Find where the given text appears and provide that cell's center as (x, y) coordinate. 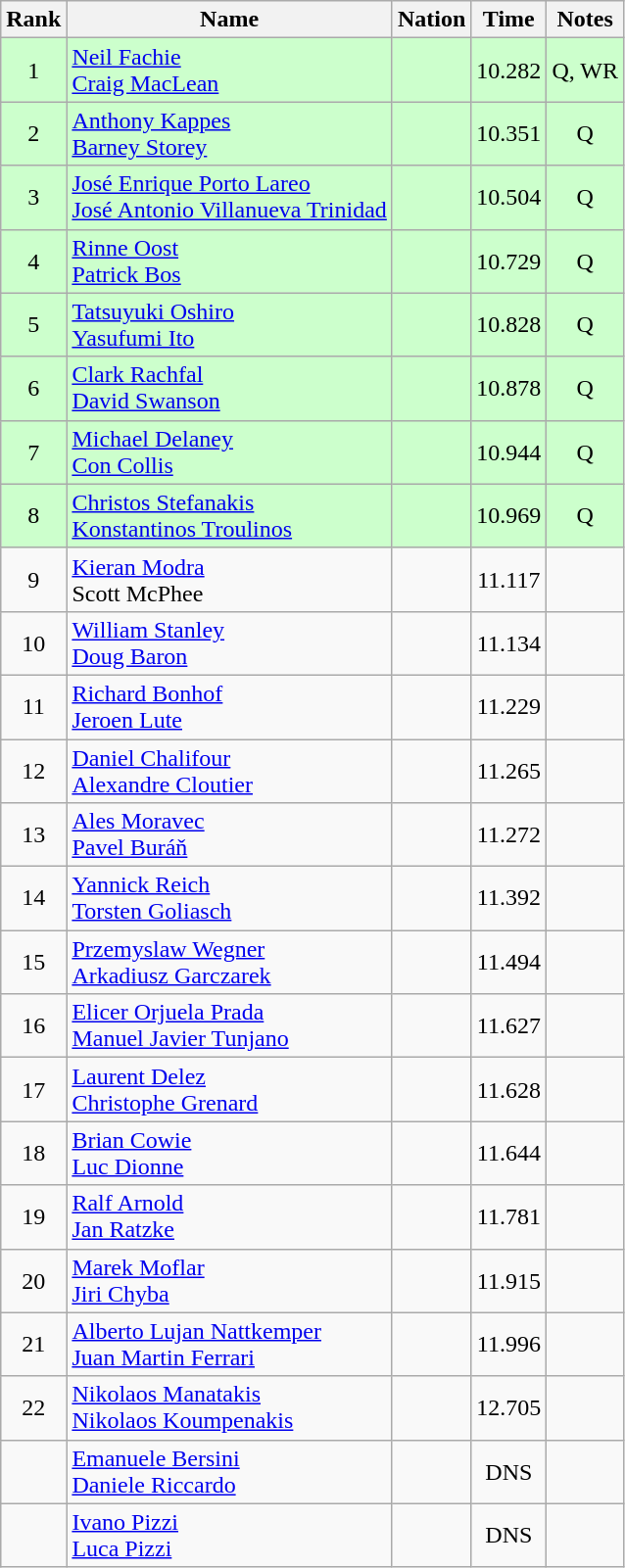
21 (33, 1344)
11.628 (509, 1089)
8 (33, 515)
2 (33, 133)
10 (33, 642)
Przemyslaw WegnerArkadiusz Garczarek (229, 962)
16 (33, 1026)
9 (33, 580)
13 (33, 834)
Rinne OostPatrick Bos (229, 261)
Notes (586, 20)
11.627 (509, 1026)
15 (33, 962)
11.134 (509, 642)
11.229 (509, 707)
12.705 (509, 1408)
José Enrique Porto LareoJosé Antonio Villanueva Trinidad (229, 198)
20 (33, 1281)
11.117 (509, 580)
4 (33, 261)
11.781 (509, 1216)
6 (33, 388)
3 (33, 198)
Michael DelaneyCon Collis (229, 452)
7 (33, 452)
11.644 (509, 1154)
Christos StefanakisKonstantinos Troulinos (229, 515)
Ivano PizziLuca Pizzi (229, 1536)
1 (33, 71)
14 (33, 899)
William StanleyDoug Baron (229, 642)
Clark RachfalDavid Swanson (229, 388)
Daniel ChalifourAlexandre Cloutier (229, 770)
Nation (431, 20)
12 (33, 770)
Elicer Orjuela PradaManuel Javier Tunjano (229, 1026)
Q, WR (586, 71)
11 (33, 707)
22 (33, 1408)
11.272 (509, 834)
10.504 (509, 198)
5 (33, 325)
10.729 (509, 261)
18 (33, 1154)
Alberto Lujan NattkemperJuan Martin Ferrari (229, 1344)
Neil FachieCraig MacLean (229, 71)
Anthony KappesBarney Storey (229, 133)
10.944 (509, 452)
Richard BonhofJeroen Lute (229, 707)
11.494 (509, 962)
11.392 (509, 899)
10.828 (509, 325)
11.996 (509, 1344)
10.282 (509, 71)
10.351 (509, 133)
11.915 (509, 1281)
Kieran ModraScott McPhee (229, 580)
11.265 (509, 770)
Ales MoravecPavel Buráň (229, 834)
Tatsuyuki OshiroYasufumi Ito (229, 325)
Emanuele BersiniDaniele Riccardo (229, 1471)
Laurent DelezChristophe Grenard (229, 1089)
10.969 (509, 515)
Name (229, 20)
Nikolaos ManatakisNikolaos Koumpenakis (229, 1408)
19 (33, 1216)
17 (33, 1089)
Yannick ReichTorsten Goliasch (229, 899)
Rank (33, 20)
Marek MoflarJiri Chyba (229, 1281)
Brian CowieLuc Dionne (229, 1154)
Ralf ArnoldJan Ratzke (229, 1216)
10.878 (509, 388)
Time (509, 20)
